From the cell containing the given text, extract its center point as [X, Y] coordinate. 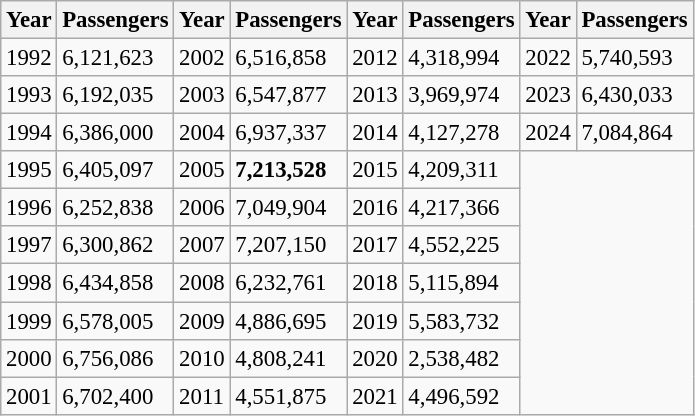
2004 [202, 133]
2006 [202, 208]
4,318,994 [462, 58]
2000 [29, 358]
5,583,732 [462, 321]
1992 [29, 58]
7,049,904 [288, 208]
1996 [29, 208]
2003 [202, 95]
7,207,150 [288, 245]
7,213,528 [288, 170]
6,300,862 [116, 245]
4,209,311 [462, 170]
2023 [548, 95]
6,252,838 [116, 208]
1995 [29, 170]
1999 [29, 321]
2022 [548, 58]
7,084,864 [634, 133]
6,547,877 [288, 95]
6,516,858 [288, 58]
2015 [375, 170]
2,538,482 [462, 358]
2016 [375, 208]
2017 [375, 245]
5,740,593 [634, 58]
2018 [375, 283]
4,551,875 [288, 396]
4,127,278 [462, 133]
2020 [375, 358]
6,386,000 [116, 133]
6,121,623 [116, 58]
6,430,033 [634, 95]
4,217,366 [462, 208]
2024 [548, 133]
5,115,894 [462, 283]
2010 [202, 358]
4,808,241 [288, 358]
6,232,761 [288, 283]
2009 [202, 321]
2002 [202, 58]
3,969,974 [462, 95]
2001 [29, 396]
1993 [29, 95]
2007 [202, 245]
2012 [375, 58]
1998 [29, 283]
4,552,225 [462, 245]
1994 [29, 133]
6,756,086 [116, 358]
2019 [375, 321]
6,578,005 [116, 321]
6,434,858 [116, 283]
1997 [29, 245]
4,886,695 [288, 321]
6,405,097 [116, 170]
2014 [375, 133]
6,192,035 [116, 95]
2005 [202, 170]
2011 [202, 396]
2021 [375, 396]
2013 [375, 95]
6,937,337 [288, 133]
4,496,592 [462, 396]
6,702,400 [116, 396]
2008 [202, 283]
